Return [x, y] of the center of cell containing provided text 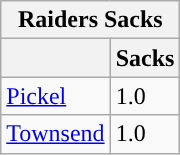
Pickel [56, 96]
Townsend [56, 134]
Raiders Sacks [90, 20]
Sacks [145, 58]
